For the text-containing cell, return its midpoint in (x, y) coordinate format. 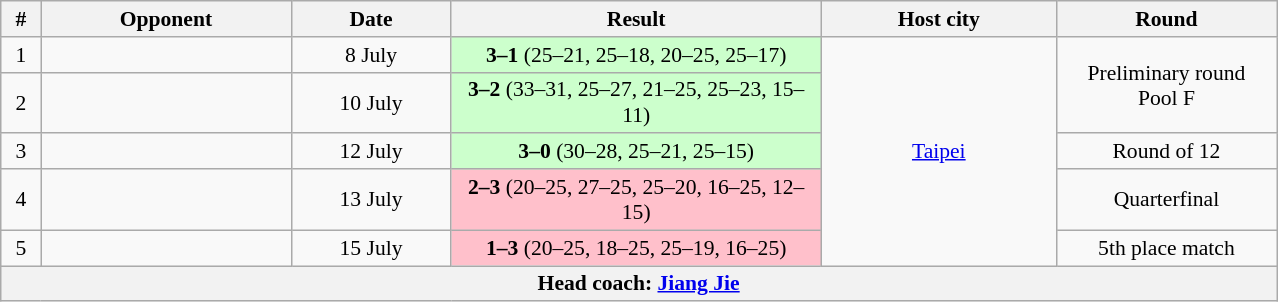
Quarterfinal (1166, 200)
Host city (938, 19)
# (21, 19)
Date (371, 19)
10 July (371, 102)
Preliminary roundPool F (1166, 86)
4 (21, 200)
Head coach: Jiang Jie (639, 284)
5th place match (1166, 248)
15 July (371, 248)
Result (636, 19)
3 (21, 152)
2–3 (20–25, 27–25, 25–20, 16–25, 12–15) (636, 200)
13 July (371, 200)
3–2 (33–31, 25–27, 21–25, 25–23, 15–11) (636, 102)
8 July (371, 55)
Round of 12 (1166, 152)
5 (21, 248)
Round (1166, 19)
3–0 (30–28, 25–21, 25–15) (636, 152)
Taipei (938, 152)
1–3 (20–25, 18–25, 25–19, 16–25) (636, 248)
12 July (371, 152)
3–1 (25–21, 25–18, 20–25, 25–17) (636, 55)
1 (21, 55)
Opponent (166, 19)
2 (21, 102)
